Provide the (X, Y) coordinate of the cell's center where the given text is located.  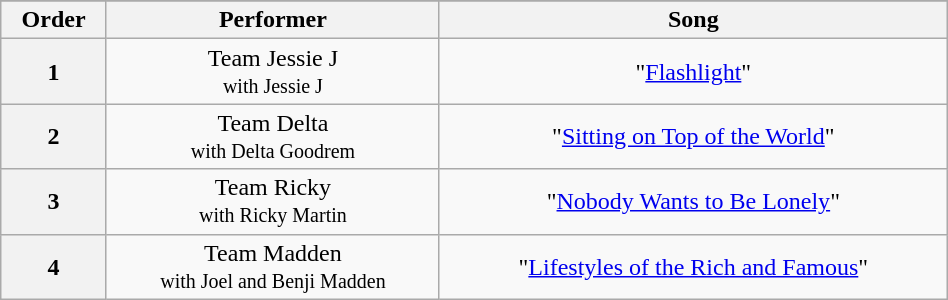
Team Jessie J with Jessie J (272, 72)
"Flashlight" (693, 72)
Order (54, 20)
"Lifestyles of the Rich and Famous" (693, 266)
3 (54, 202)
"Sitting on Top of the World" (693, 136)
"Nobody Wants to Be Lonely" (693, 202)
Song (693, 20)
Team Ricky with Ricky Martin (272, 202)
2 (54, 136)
Team Delta with Delta Goodrem (272, 136)
Team Madden with Joel and Benji Madden (272, 266)
4 (54, 266)
Performer (272, 20)
1 (54, 72)
